Output the (x, y) coordinate of the center of the cell containing the given text.  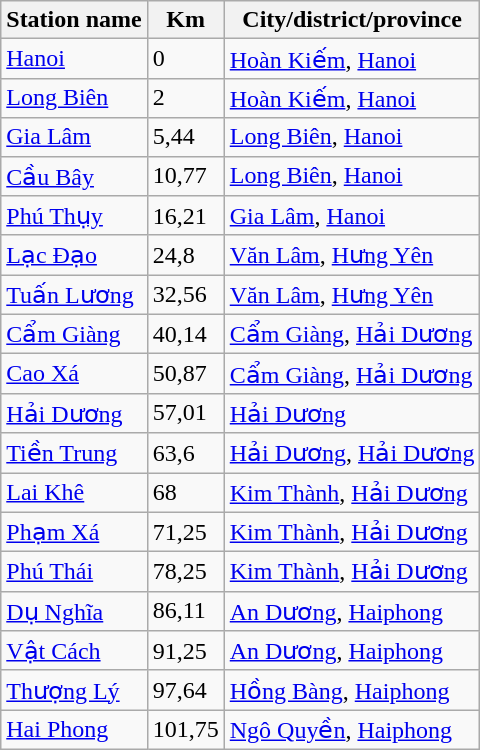
91,25 (186, 651)
Dụ Nghĩa (74, 611)
10,77 (186, 176)
Gia Lâm (74, 137)
5,44 (186, 137)
Phú Thái (74, 572)
63,6 (186, 453)
101,75 (186, 730)
97,64 (186, 690)
Hải Dương, Hải Dương (352, 453)
Hồng Bàng, Haiphong (352, 690)
Cầu Bây (74, 176)
Long Biên (74, 98)
16,21 (186, 216)
Hanoi (74, 59)
Lai Khê (74, 492)
57,01 (186, 413)
Station name (74, 20)
68 (186, 492)
Thượng Lý (74, 690)
Vật Cách (74, 651)
Lạc Đạo (74, 255)
Cẩm Giàng (74, 334)
40,14 (186, 334)
Phạm Xá (74, 532)
City/district/province (352, 20)
Tuấn Lương (74, 295)
Gia Lâm, Hanoi (352, 216)
86,11 (186, 611)
Tiền Trung (74, 453)
0 (186, 59)
Phú Thụy (74, 216)
Cao Xá (74, 374)
Km (186, 20)
Ngô Quyền, Haiphong (352, 730)
24,8 (186, 255)
71,25 (186, 532)
Hai Phong (74, 730)
78,25 (186, 572)
32,56 (186, 295)
2 (186, 98)
50,87 (186, 374)
